Determine the [X, Y] coordinate at the center of the cell enclosing the given text.  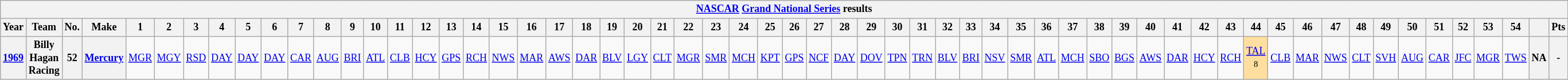
13 [451, 27]
17 [560, 27]
40 [1150, 27]
35 [1021, 27]
No. [72, 27]
51 [1439, 27]
Billy Hagan Racing [44, 58]
42 [1204, 27]
49 [1386, 27]
25 [770, 27]
- [1559, 58]
41 [1178, 27]
43 [1231, 27]
10 [376, 27]
7 [301, 27]
1969 [14, 58]
1 [141, 27]
21 [662, 27]
29 [871, 27]
DOV [871, 58]
36 [1047, 27]
KPT [770, 58]
15 [504, 27]
12 [426, 27]
TRN [922, 58]
2 [169, 27]
SVH [1386, 58]
3 [196, 27]
23 [716, 27]
16 [532, 27]
28 [844, 27]
Mercury [104, 58]
9 [352, 27]
31 [922, 27]
5 [248, 27]
RSD [196, 58]
Make [104, 27]
24 [744, 27]
4 [222, 27]
46 [1308, 27]
39 [1125, 27]
NCF [819, 58]
TWS [1515, 58]
27 [819, 27]
JFC [1463, 58]
47 [1335, 27]
LGY [638, 58]
44 [1256, 27]
TPN [897, 58]
53 [1488, 27]
Team [44, 27]
18 [586, 27]
45 [1281, 27]
SBO [1099, 58]
34 [994, 27]
20 [638, 27]
33 [972, 27]
NSV [994, 58]
32 [947, 27]
37 [1072, 27]
50 [1413, 27]
NA [1539, 58]
19 [613, 27]
30 [897, 27]
26 [794, 27]
38 [1099, 27]
MGY [169, 58]
54 [1515, 27]
48 [1362, 27]
NASCAR Grand National Series results [785, 9]
8 [327, 27]
6 [275, 27]
Pts [1559, 27]
14 [477, 27]
TAL8 [1256, 58]
BGS [1125, 58]
11 [400, 27]
Year [14, 27]
22 [688, 27]
